Identify which cell holds the provided text, then report its [X, Y] central coordinate. 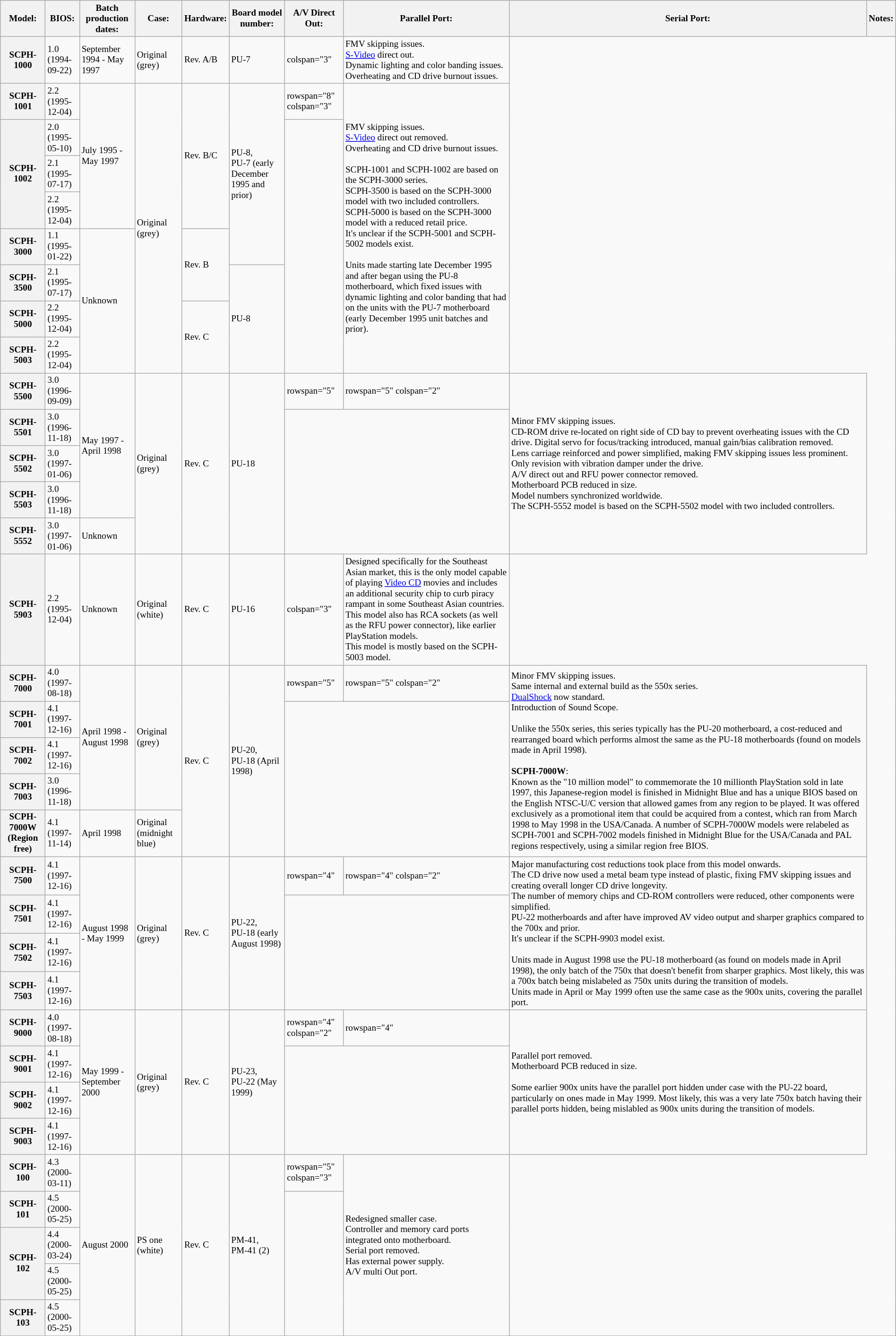
August 2000 [107, 1245]
SCPH-1002 [23, 174]
PS one (white) [158, 1245]
SCPH-7500 [23, 875]
PU-7 [257, 60]
SCPH-100 [23, 1173]
SCPH-7002 [23, 755]
SCPH-102 [23, 1263]
September 1994 - May 1997 [107, 60]
Hardware: [205, 19]
SCPH-7502 [23, 953]
PU-8 [257, 319]
Original (white) [158, 610]
4.3 (2000-03-11) [62, 1173]
3.0 (1996-09-09) [62, 391]
SCPH-7000W (Region free) [23, 833]
SCPH-9002 [23, 1100]
SCPH-5000 [23, 319]
PU-22,PU-18 (early August 1998) [257, 933]
SCPH-5003 [23, 355]
1.0 (1994-09-22) [62, 60]
Rev. A/B [205, 60]
SCPH-5552 [23, 536]
SCPH-1000 [23, 60]
SCPH-7001 [23, 719]
SCPH-101 [23, 1209]
SCPH-3000 [23, 247]
PM-41, PM-41 (2) [257, 1245]
SCPH-5903 [23, 610]
SCPH-1001 [23, 101]
May 1997 - April 1998 [107, 445]
Serial Port: [688, 19]
PU-23, PU-22 (May 1999) [257, 1082]
BIOS: [62, 19]
August 1998 - May 1999 [107, 933]
PU-20, PU-18 (April 1998) [257, 761]
rowspan="5" colspan="3" [314, 1173]
Rev. B [205, 265]
PU-18 [257, 463]
4.1 (1997-11-14) [62, 833]
Original (midnight blue) [158, 833]
SCPH-3500 [23, 283]
SCPH-5501 [23, 427]
Notes: [881, 19]
SCPH-5500 [23, 391]
July 1995 - May 1997 [107, 156]
Case: [158, 19]
May 1999 - September 2000 [107, 1082]
SCPH-9003 [23, 1137]
Parallel Port: [426, 19]
1.1 (1995-01-22) [62, 247]
2.0 (1995-05-10) [62, 138]
PU-8, PU-7 (early December 1995 and prior) [257, 174]
Rev. B/C [205, 156]
Board model number: [257, 19]
4.4 (2000-03-24) [62, 1245]
PU-16 [257, 610]
SCPH-7000 [23, 683]
SCPH-103 [23, 1318]
SCPH-5502 [23, 464]
April 1998 - August 1998 [107, 737]
Model: [23, 19]
SCPH-7503 [23, 991]
SCPH-9001 [23, 1064]
SCPH-9000 [23, 1028]
SCPH-7003 [23, 792]
FMV skipping issues.S-Video direct out.Dynamic lighting and color banding issues.Overheating and CD drive burnout issues. [426, 60]
Batch production dates: [107, 19]
A/V Direct Out: [314, 19]
rowspan="8" colspan="3" [314, 101]
April 1998 [107, 833]
SCPH-5503 [23, 500]
SCPH-7501 [23, 914]
